Detect which cell encompasses the target text, then output its (X, Y) center coordinate. 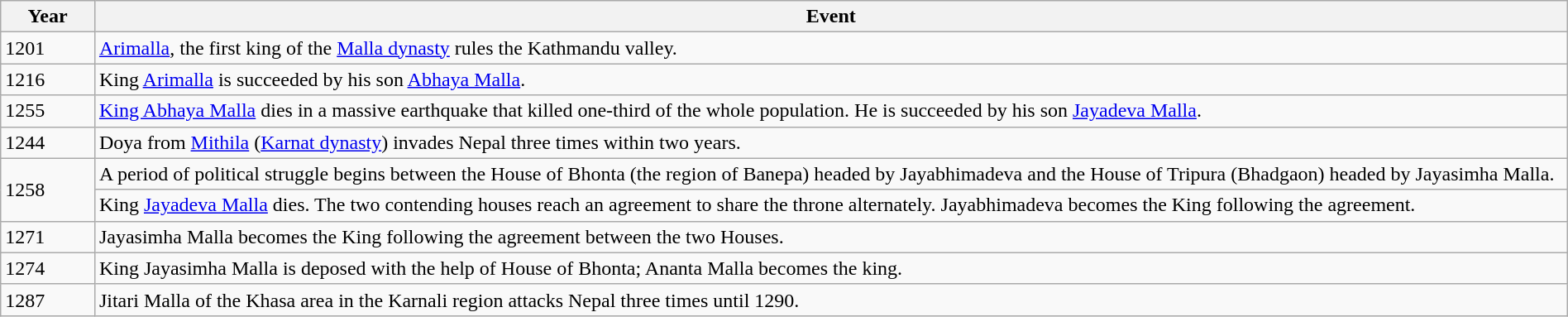
1287 (48, 300)
King Abhaya Malla dies in a massive earthquake that killed one-third of the whole population. He is succeeded by his son Jayadeva Malla. (830, 111)
1216 (48, 79)
Doya from Mithila (Karnat dynasty) invades Nepal three times within two years. (830, 142)
Year (48, 17)
King Jayasimha Malla is deposed with the help of House of Bhonta; Ananta Malla becomes the king. (830, 268)
1201 (48, 48)
King Arimalla is succeeded by his son Abhaya Malla. (830, 79)
1274 (48, 268)
Arimalla, the first king of the Malla dynasty rules the Kathmandu valley. (830, 48)
1255 (48, 111)
Event (830, 17)
Jitari Malla of the Khasa area in the Karnali region attacks Nepal three times until 1290. (830, 300)
1258 (48, 190)
Jayasimha Malla becomes the King following the agreement between the two Houses. (830, 237)
1271 (48, 237)
1244 (48, 142)
